Extract the (x, y) coordinate from the center of the cell holding the provided text.  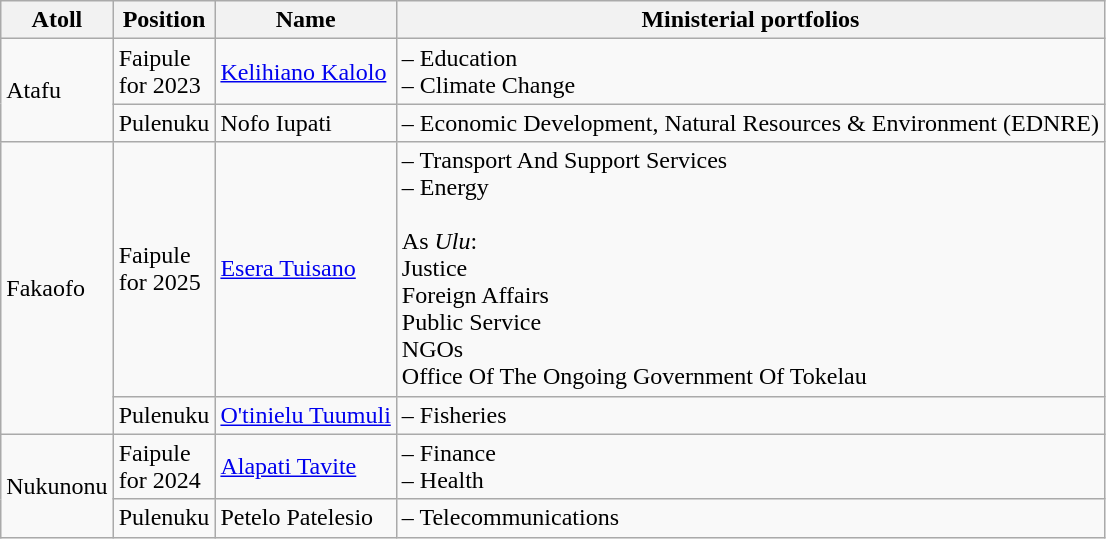
Fakaofo (57, 288)
O'tinielu Tuumuli (306, 415)
Nukunonu (57, 486)
– Transport And Support Services – EnergyAs Ulu:JusticeForeign AffairsPublic ServiceNGOsOffice Of The Ongoing Government Of Tokelau (750, 269)
– Education – Climate Change (750, 72)
– Finance – Health (750, 466)
Position (164, 20)
– Telecommunications (750, 518)
– Economic Development, Natural Resources & Environment (EDNRE) (750, 123)
Atoll (57, 20)
Ministerial portfolios (750, 20)
Alapati Tavite (306, 466)
Name (306, 20)
Nofo Iupati (306, 123)
Faipule for 2024 (164, 466)
– Fisheries (750, 415)
Petelo Patelesio (306, 518)
Atafu (57, 90)
Kelihiano Kalolo (306, 72)
Esera Tuisano (306, 269)
Faipule for 2023 (164, 72)
Faipule for 2025 (164, 269)
